Extract the (x, y) coordinate from the center of the cell holding the provided text.  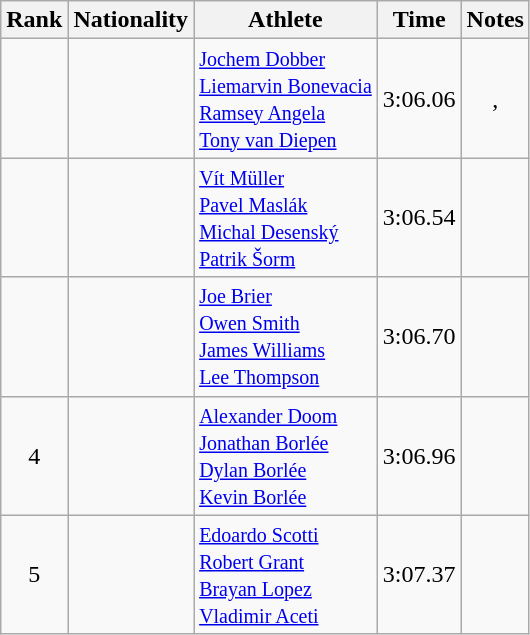
5 (34, 574)
4 (34, 456)
Notes (495, 20)
Edoardo ScottiRobert GrantBrayan LopezVladimir Aceti (286, 574)
Jochem DobberLiemarvin BonevaciaRamsey AngelaTony van Diepen (286, 98)
Athlete (286, 20)
3:06.06 (419, 98)
Time (419, 20)
Nationality (131, 20)
3:06.70 (419, 336)
3:06.54 (419, 218)
Rank (34, 20)
3:06.96 (419, 456)
3:07.37 (419, 574)
Joe BrierOwen SmithJames WilliamsLee Thompson (286, 336)
, (495, 98)
Alexander DoomJonathan BorléeDylan BorléeKevin Borlée (286, 456)
Vít MüllerPavel MaslákMichal DesenskýPatrik Šorm (286, 218)
